Pinpoint the cell where the given text exists, returning its (X, Y) midpoint coordinate. 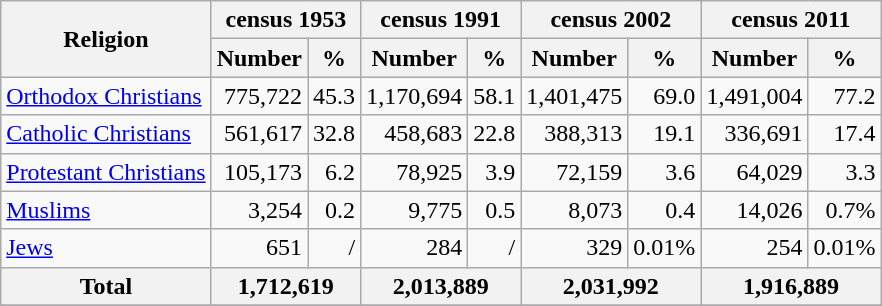
1,401,475 (574, 96)
1,916,889 (791, 286)
254 (754, 248)
2,013,889 (441, 286)
0.7% (844, 210)
Religion (106, 39)
19.1 (664, 134)
census 1953 (286, 20)
72,159 (574, 172)
651 (259, 248)
775,722 (259, 96)
69.0 (664, 96)
Total (106, 286)
0.5 (494, 210)
284 (414, 248)
census 2011 (791, 20)
64,029 (754, 172)
census 2002 (611, 20)
22.8 (494, 134)
77.2 (844, 96)
32.8 (334, 134)
45.3 (334, 96)
Muslims (106, 210)
Jews (106, 248)
58.1 (494, 96)
3,254 (259, 210)
2,031,992 (611, 286)
388,313 (574, 134)
14,026 (754, 210)
3.3 (844, 172)
329 (574, 248)
458,683 (414, 134)
0.4 (664, 210)
Orthodox Christians (106, 96)
561,617 (259, 134)
Protestant Christians (106, 172)
1,712,619 (286, 286)
1,491,004 (754, 96)
8,073 (574, 210)
78,925 (414, 172)
3.6 (664, 172)
105,173 (259, 172)
1,170,694 (414, 96)
census 1991 (441, 20)
9,775 (414, 210)
17.4 (844, 134)
336,691 (754, 134)
6.2 (334, 172)
3.9 (494, 172)
0.2 (334, 210)
Catholic Christians (106, 134)
